Detect which cell encompasses the target text, then output its [x, y] center coordinate. 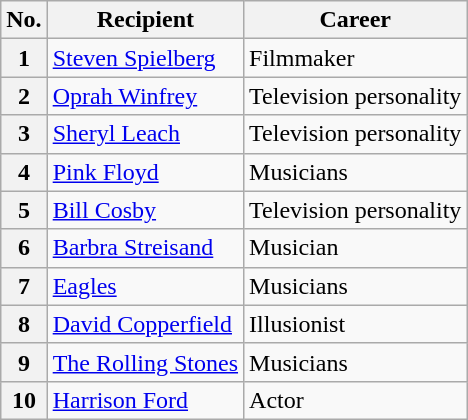
Eagles [145, 286]
7 [24, 286]
8 [24, 324]
No. [24, 20]
Sheryl Leach [145, 134]
Pink Floyd [145, 172]
5 [24, 210]
10 [24, 400]
Harrison Ford [145, 400]
Bill Cosby [145, 210]
Recipient [145, 20]
1 [24, 58]
Barbra Streisand [145, 248]
Actor [356, 400]
2 [24, 96]
9 [24, 362]
3 [24, 134]
Filmmaker [356, 58]
Career [356, 20]
Steven Spielberg [145, 58]
Musician [356, 248]
Illusionist [356, 324]
Oprah Winfrey [145, 96]
The Rolling Stones [145, 362]
David Copperfield [145, 324]
6 [24, 248]
4 [24, 172]
